For the text-containing cell, return its midpoint in (X, Y) coordinate format. 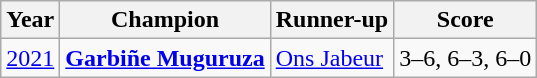
2021 (30, 58)
Score (466, 20)
Runner-up (332, 20)
Champion (165, 20)
3–6, 6–3, 6–0 (466, 58)
Garbiñe Muguruza (165, 58)
Ons Jabeur (332, 58)
Year (30, 20)
